Return (X, Y) of the center of cell containing provided text 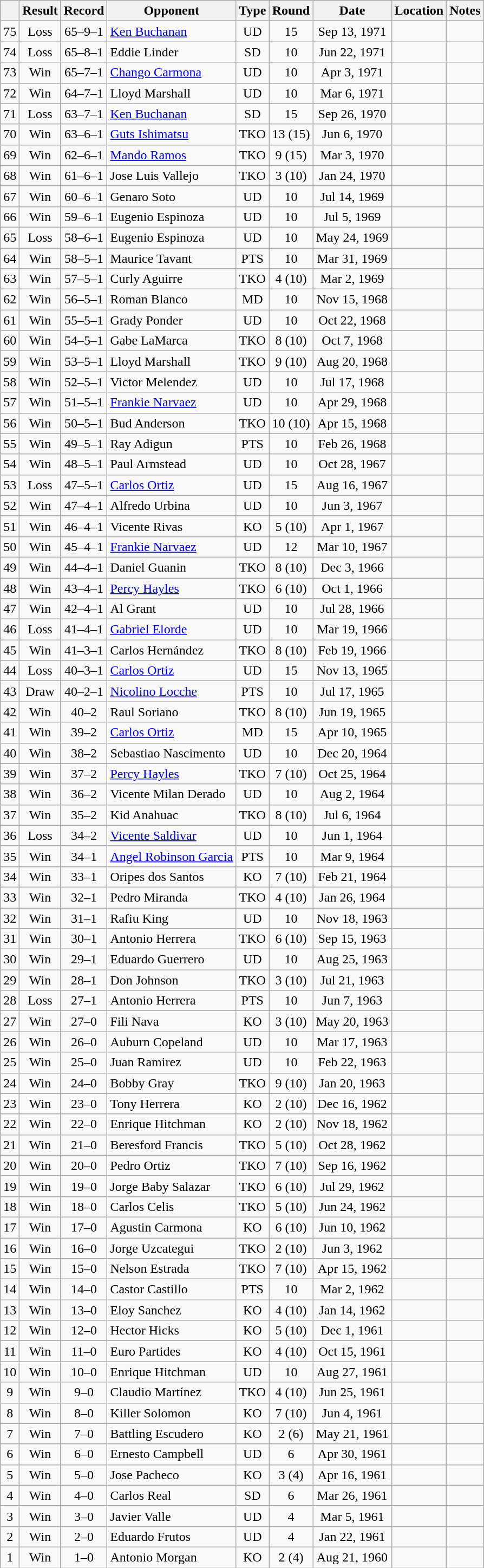
Paul Armstead (172, 464)
Dec 20, 1964 (352, 753)
69 (10, 155)
21 (10, 1145)
9 (10, 1392)
Jul 17, 1968 (352, 382)
Ray Adigun (172, 444)
Mar 2, 1969 (352, 279)
Eloy Sanchez (172, 1310)
36 (10, 835)
30 (10, 960)
Bobby Gray (172, 1083)
Mar 2, 1962 (352, 1290)
Angel Robinson Garcia (172, 856)
65–8–1 (84, 52)
9 (15) (291, 155)
39–2 (84, 733)
Carlos Hernández (172, 650)
27–1 (84, 1001)
Curly Aguirre (172, 279)
13 (10, 1310)
24–0 (84, 1083)
29 (10, 980)
Eduardo Guerrero (172, 960)
Jul 28, 1966 (352, 609)
Aug 16, 1967 (352, 485)
36–2 (84, 794)
35–2 (84, 815)
Jun 4, 1961 (352, 1413)
Roman Blanco (172, 300)
Fili Nava (172, 1021)
Pedro Miranda (172, 897)
Jun 3, 1962 (352, 1248)
63–7–1 (84, 114)
41–3–1 (84, 650)
Feb 19, 1966 (352, 650)
Gabriel Elorde (172, 630)
62 (10, 300)
Mar 6, 1971 (352, 93)
Mar 5, 1961 (352, 1516)
20–0 (84, 1165)
42 (10, 712)
63 (10, 279)
Daniel Guanin (172, 567)
31–1 (84, 918)
40–2 (84, 712)
14–0 (84, 1290)
Dec 16, 1962 (352, 1104)
21–0 (84, 1145)
47–5–1 (84, 485)
32 (10, 918)
75 (10, 31)
Sep 26, 1970 (352, 114)
Aug 21, 1960 (352, 1557)
Carlos Celis (172, 1207)
46 (10, 630)
34–1 (84, 856)
Mar 19, 1966 (352, 630)
Nov 18, 1963 (352, 918)
Claudio Martínez (172, 1392)
20 (10, 1165)
Oct 28, 1967 (352, 464)
Don Johnson (172, 980)
50 (10, 547)
26 (10, 1042)
Jun 19, 1965 (352, 712)
32–1 (84, 897)
Mar 31, 1969 (352, 258)
May 21, 1961 (352, 1434)
Ernesto Campbell (172, 1454)
25 (10, 1062)
30–1 (84, 939)
Feb 21, 1964 (352, 877)
9–0 (84, 1392)
Jul 21, 1963 (352, 980)
Alfredo Urbina (172, 506)
Jun 25, 1961 (352, 1392)
13–0 (84, 1310)
48 (10, 588)
11 (10, 1351)
Apr 15, 1968 (352, 423)
55–5–1 (84, 320)
8 (10, 1413)
57–5–1 (84, 279)
Carlos Real (172, 1495)
24 (10, 1083)
33–1 (84, 877)
Aug 25, 1963 (352, 960)
Date (352, 11)
Jose Pacheco (172, 1475)
18–0 (84, 1207)
Jun 24, 1962 (352, 1207)
2 (10, 1537)
40–3–1 (84, 671)
43–4–1 (84, 588)
28 (10, 1001)
Apr 30, 1961 (352, 1454)
Jan 26, 1964 (352, 897)
Auburn Copeland (172, 1042)
22–0 (84, 1124)
53 (10, 485)
1–0 (84, 1557)
64 (10, 258)
22 (10, 1124)
51–5–1 (84, 403)
Battling Escudero (172, 1434)
15–0 (84, 1269)
41–4–1 (84, 630)
56 (10, 423)
61–6–1 (84, 176)
40 (10, 753)
Jul 29, 1962 (352, 1186)
2–0 (84, 1537)
Sep 15, 1963 (352, 939)
Chango Carmona (172, 73)
Jun 10, 1962 (352, 1227)
Guts Ishimatsu (172, 134)
72 (10, 93)
Gabe LaMarca (172, 341)
Nov 15, 1968 (352, 300)
Sep 13, 1971 (352, 31)
Vicente Rivas (172, 526)
17–0 (84, 1227)
4–0 (84, 1495)
2 (4) (291, 1557)
Notes (465, 11)
53–5–1 (84, 361)
43 (10, 691)
19–0 (84, 1186)
Jul 17, 1965 (352, 691)
25–0 (84, 1062)
Dec 1, 1961 (352, 1331)
Mar 9, 1964 (352, 856)
11–0 (84, 1351)
Apr 16, 1961 (352, 1475)
Sebastiao Nascimento (172, 753)
Jul 5, 1969 (352, 217)
Apr 15, 1962 (352, 1269)
Aug 20, 1968 (352, 361)
Beresford Francis (172, 1145)
Jose Luis Vallejo (172, 176)
Bud Anderson (172, 423)
Jorge Uzcategui (172, 1248)
61 (10, 320)
65–7–1 (84, 73)
Maurice Tavant (172, 258)
Euro Partides (172, 1351)
46–4–1 (84, 526)
Rafiu King (172, 918)
Sep 16, 1962 (352, 1165)
Opponent (172, 11)
33 (10, 897)
23–0 (84, 1104)
73 (10, 73)
Jan 24, 1970 (352, 176)
52–5–1 (84, 382)
Jul 6, 1964 (352, 815)
Jun 22, 1971 (352, 52)
63–6–1 (84, 134)
Pedro Ortiz (172, 1165)
28–1 (84, 980)
42–4–1 (84, 609)
37 (10, 815)
Apr 29, 1968 (352, 403)
59–6–1 (84, 217)
71 (10, 114)
Mar 26, 1961 (352, 1495)
Killer Solomon (172, 1413)
45 (10, 650)
7 (10, 1434)
Jan 22, 1961 (352, 1537)
Mar 17, 1963 (352, 1042)
Result (40, 11)
26–0 (84, 1042)
7–0 (84, 1434)
Oct 15, 1961 (352, 1351)
5–0 (84, 1475)
Castor Castillo (172, 1290)
Aug 27, 1961 (352, 1372)
Feb 26, 1968 (352, 444)
38 (10, 794)
Apr 1, 1967 (352, 526)
31 (10, 939)
29–1 (84, 960)
16–0 (84, 1248)
Mando Ramos (172, 155)
Round (291, 11)
54 (10, 464)
38–2 (84, 753)
2 (6) (291, 1434)
50–5–1 (84, 423)
58–6–1 (84, 237)
23 (10, 1104)
3 (4) (291, 1475)
65–9–1 (84, 31)
68 (10, 176)
67 (10, 196)
Nov 18, 1962 (352, 1124)
45–4–1 (84, 547)
Raul Soriano (172, 712)
27–0 (84, 1021)
Nicolino Locche (172, 691)
Location (419, 11)
51 (10, 526)
Aug 2, 1964 (352, 794)
Feb 22, 1963 (352, 1062)
6–0 (84, 1454)
Apr 10, 1965 (352, 733)
40–2–1 (84, 691)
62–6–1 (84, 155)
47–4–1 (84, 506)
Vicente Saldivar (172, 835)
Vicente Milan Derado (172, 794)
Draw (40, 691)
1 (10, 1557)
74 (10, 52)
Juan Ramirez (172, 1062)
Jorge Baby Salazar (172, 1186)
Jul 14, 1969 (352, 196)
35 (10, 856)
8–0 (84, 1413)
34 (10, 877)
60–6–1 (84, 196)
Agustin Carmona (172, 1227)
Eddie Linder (172, 52)
Genaro Soto (172, 196)
59 (10, 361)
Oct 28, 1962 (352, 1145)
37–2 (84, 774)
Kid Anahuac (172, 815)
14 (10, 1290)
May 24, 1969 (352, 237)
34–2 (84, 835)
57 (10, 403)
Record (84, 11)
49 (10, 567)
Oripes dos Santos (172, 877)
Mar 3, 1970 (352, 155)
Nov 13, 1965 (352, 671)
3 (10, 1516)
Dec 3, 1966 (352, 567)
5 (10, 1475)
48–5–1 (84, 464)
70 (10, 134)
52 (10, 506)
Oct 1, 1966 (352, 588)
Nelson Estrada (172, 1269)
10 (10) (291, 423)
12–0 (84, 1331)
66 (10, 217)
16 (10, 1248)
19 (10, 1186)
60 (10, 341)
65 (10, 237)
Jan 14, 1962 (352, 1310)
13 (15) (291, 134)
Grady Ponder (172, 320)
Mar 10, 1967 (352, 547)
Oct 7, 1968 (352, 341)
Antonio Morgan (172, 1557)
10–0 (84, 1372)
Oct 22, 1968 (352, 320)
56–5–1 (84, 300)
Al Grant (172, 609)
Hector Hicks (172, 1331)
Jun 3, 1967 (352, 506)
Apr 3, 1971 (352, 73)
Type (252, 11)
Eduardo Frutos (172, 1537)
17 (10, 1227)
Tony Herrera (172, 1104)
27 (10, 1021)
44–4–1 (84, 567)
55 (10, 444)
64–7–1 (84, 93)
39 (10, 774)
44 (10, 671)
Jan 20, 1963 (352, 1083)
54–5–1 (84, 341)
Javier Valle (172, 1516)
3–0 (84, 1516)
49–5–1 (84, 444)
Jun 7, 1963 (352, 1001)
41 (10, 733)
Oct 25, 1964 (352, 774)
Jun 6, 1970 (352, 134)
May 20, 1963 (352, 1021)
18 (10, 1207)
Victor Melendez (172, 382)
58–5–1 (84, 258)
58 (10, 382)
47 (10, 609)
Jun 1, 1964 (352, 835)
